Pinpoint the cell where the given text exists, returning its (X, Y) midpoint coordinate. 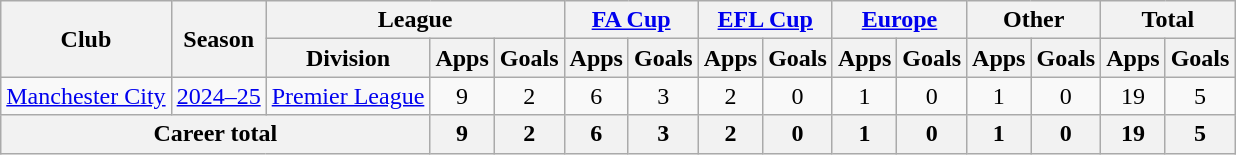
2024–25 (218, 96)
Premier League (348, 96)
FA Cup (631, 20)
Division (348, 58)
EFL Cup (765, 20)
League (415, 20)
Other (1034, 20)
Club (86, 39)
Career total (216, 134)
Season (218, 39)
Europe (899, 20)
Manchester City (86, 96)
Total (1168, 20)
